Identify which cell holds the provided text, then report its (X, Y) central coordinate. 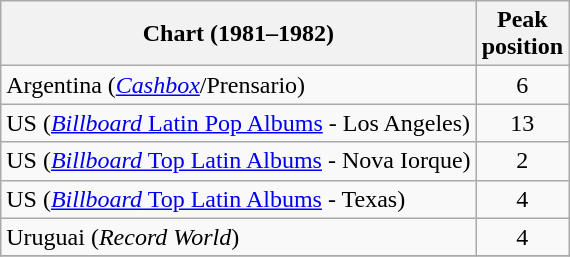
13 (522, 123)
6 (522, 85)
Uruguai (Record World) (238, 237)
2 (522, 161)
US (Billboard Top Latin Albums - Texas) (238, 199)
Chart (1981–1982) (238, 34)
US (Billboard Top Latin Albums - Nova Iorque) (238, 161)
Argentina (Cashbox/Prensario) (238, 85)
Peakposition (522, 34)
US (Billboard Latin Pop Albums - Los Angeles) (238, 123)
